Find where the given text appears and provide that cell's center as [X, Y] coordinate. 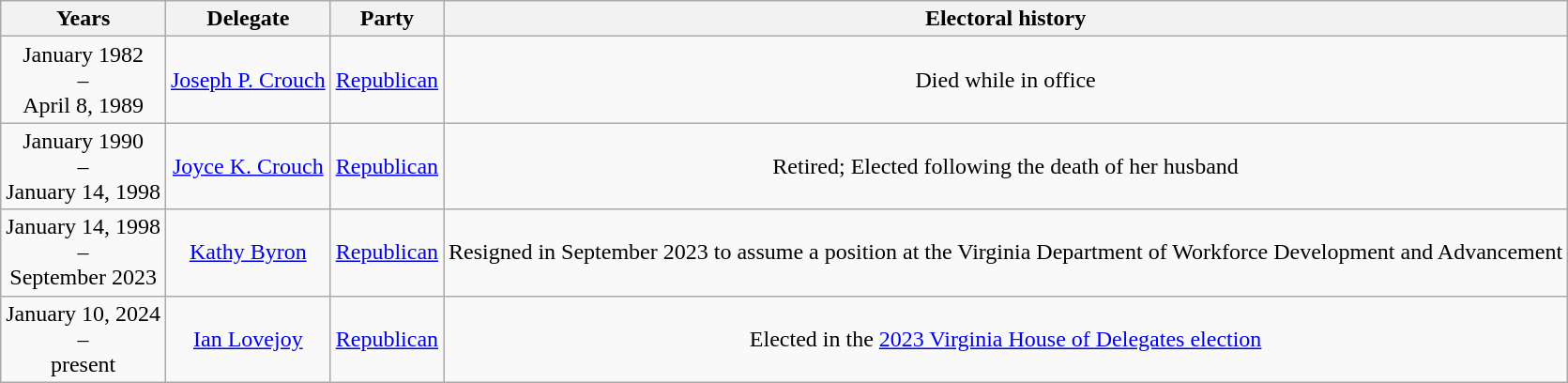
Ian Lovejoy [248, 339]
Years [84, 19]
Party [387, 19]
January 1982–April 8, 1989 [84, 80]
January 1990–January 14, 1998 [84, 166]
Kathy Byron [248, 253]
January 14, 1998–September 2023 [84, 253]
Joseph P. Crouch [248, 80]
Died while in office [1006, 80]
Joyce K. Crouch [248, 166]
January 10, 2024–present [84, 339]
Retired; Elected following the death of her husband [1006, 166]
Electoral history [1006, 19]
Delegate [248, 19]
Elected in the 2023 Virginia House of Delegates election [1006, 339]
Resigned in September 2023 to assume a position at the Virginia Department of Workforce Development and Advancement [1006, 253]
